Scan for the cell matching the given text and deliver its [X, Y] coordinate at center. 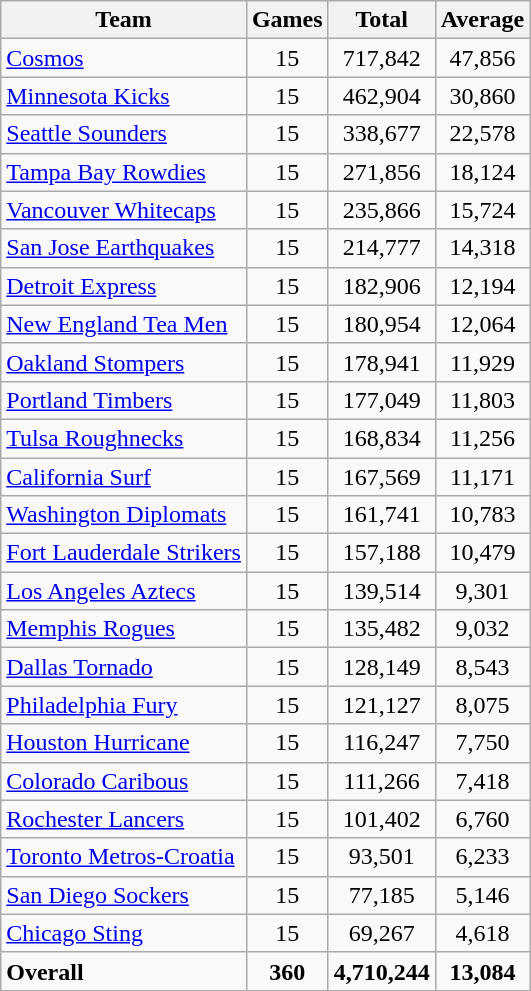
13,084 [482, 971]
167,569 [382, 477]
77,185 [382, 895]
Minnesota Kicks [124, 96]
9,301 [482, 591]
Average [482, 20]
Philadelphia Fury [124, 705]
San Jose Earthquakes [124, 248]
12,194 [482, 286]
California Surf [124, 477]
Washington Diplomats [124, 515]
121,127 [382, 705]
161,741 [382, 515]
Seattle Sounders [124, 134]
Colorado Caribous [124, 781]
93,501 [382, 857]
69,267 [382, 933]
47,856 [482, 58]
Overall [124, 971]
180,954 [382, 324]
Houston Hurricane [124, 743]
10,783 [482, 515]
8,543 [482, 667]
8,075 [482, 705]
271,856 [382, 172]
168,834 [382, 438]
101,402 [382, 819]
6,233 [482, 857]
11,256 [482, 438]
4,618 [482, 933]
Memphis Rogues [124, 629]
22,578 [482, 134]
Cosmos [124, 58]
Toronto Metros-Croatia [124, 857]
462,904 [382, 96]
214,777 [382, 248]
San Diego Sockers [124, 895]
Dallas Tornado [124, 667]
Detroit Express [124, 286]
11,171 [482, 477]
18,124 [482, 172]
Portland Timbers [124, 400]
178,941 [382, 362]
128,149 [382, 667]
235,866 [382, 210]
157,188 [382, 553]
Total [382, 20]
Games [287, 20]
111,266 [382, 781]
182,906 [382, 286]
6,760 [482, 819]
Fort Lauderdale Strikers [124, 553]
9,032 [482, 629]
New England Tea Men [124, 324]
12,064 [482, 324]
Chicago Sting [124, 933]
5,146 [482, 895]
Rochester Lancers [124, 819]
Team [124, 20]
338,677 [382, 134]
Tampa Bay Rowdies [124, 172]
14,318 [482, 248]
116,247 [382, 743]
717,842 [382, 58]
139,514 [382, 591]
7,418 [482, 781]
Los Angeles Aztecs [124, 591]
15,724 [482, 210]
30,860 [482, 96]
177,049 [382, 400]
135,482 [382, 629]
10,479 [482, 553]
4,710,244 [382, 971]
360 [287, 971]
11,803 [482, 400]
Vancouver Whitecaps [124, 210]
Oakland Stompers [124, 362]
Tulsa Roughnecks [124, 438]
7,750 [482, 743]
11,929 [482, 362]
